Identify which cell holds the provided text, then report its [x, y] central coordinate. 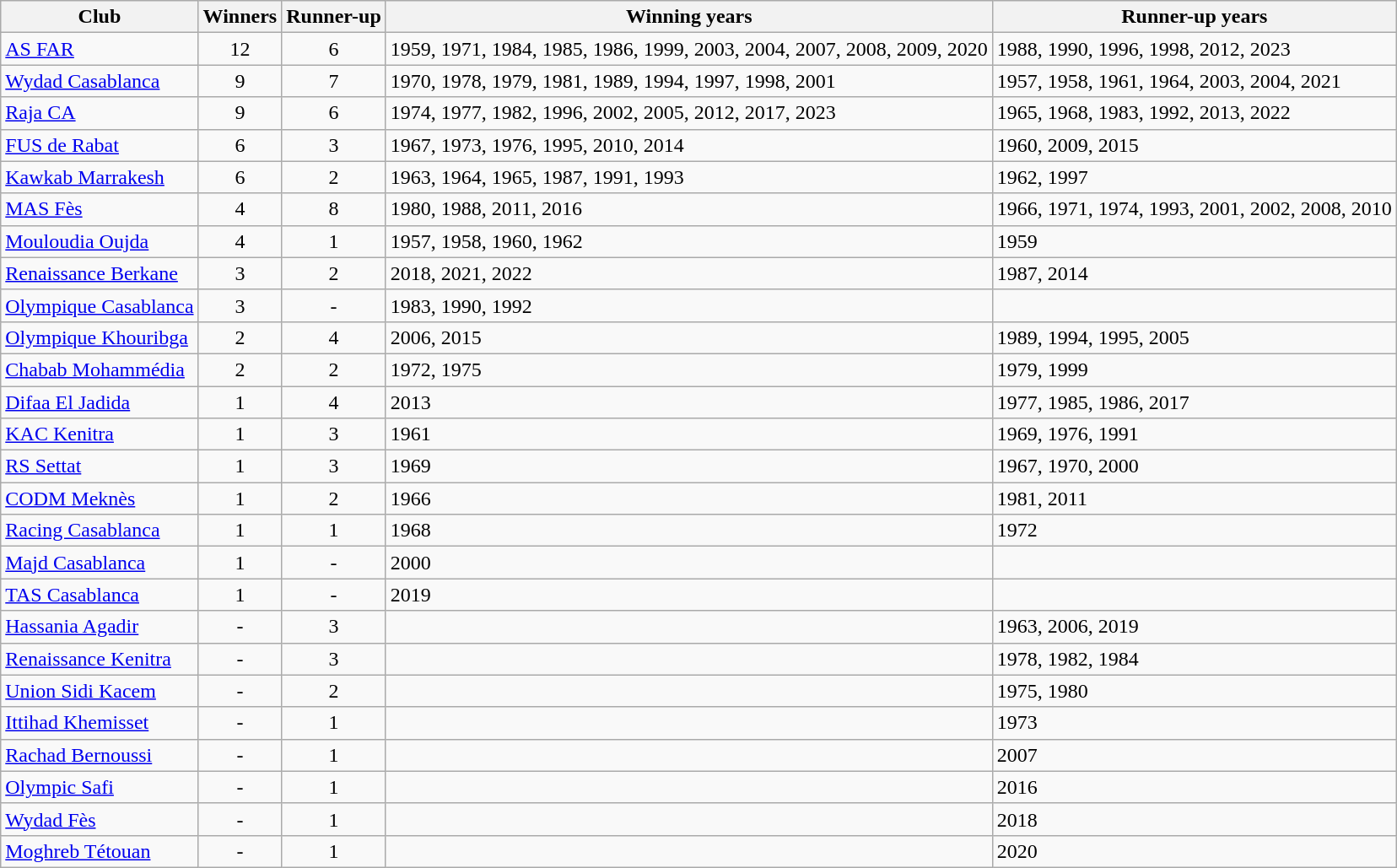
2013 [688, 402]
2019 [688, 595]
Runner-up years [1195, 17]
1957, 1958, 1961, 1964, 2003, 2004, 2021 [1195, 81]
1972 [1195, 531]
1969 [688, 466]
1987, 2014 [1195, 273]
2018 [1195, 819]
Kawkab Marrakesh [100, 177]
AS FAR [100, 49]
Olympique Khouribga [100, 337]
1980, 1988, 2011, 2016 [688, 209]
Mouloudia Oujda [100, 241]
Majd Casablanca [100, 563]
2020 [1195, 851]
1972, 1975 [688, 369]
8 [334, 209]
1977, 1985, 1986, 2017 [1195, 402]
RS Settat [100, 466]
Difaa El Jadida [100, 402]
1963, 1964, 1965, 1987, 1991, 1993 [688, 177]
CODM Meknès [100, 499]
2018, 2021, 2022 [688, 273]
1961 [688, 434]
Raja CA [100, 113]
1989, 1994, 1995, 2005 [1195, 337]
1966, 1971, 1974, 1993, 2001, 2002, 2008, 2010 [1195, 209]
1988, 1990, 1996, 1998, 2012, 2023 [1195, 49]
Ittihad Khemisset [100, 723]
Olympic Safi [100, 787]
1963, 2006, 2019 [1195, 627]
2000 [688, 563]
1966 [688, 499]
Rachad Bernoussi [100, 755]
1981, 2011 [1195, 499]
Wydad Casablanca [100, 81]
1970, 1978, 1979, 1981, 1989, 1994, 1997, 1998, 2001 [688, 81]
1968 [688, 531]
Racing Casablanca [100, 531]
Moghreb Tétouan [100, 851]
MAS Fès [100, 209]
1974, 1977, 1982, 1996, 2002, 2005, 2012, 2017, 2023 [688, 113]
Winning years [688, 17]
KAC Kenitra [100, 434]
1960, 2009, 2015 [1195, 145]
1957, 1958, 1960, 1962 [688, 241]
1973 [1195, 723]
1959 [1195, 241]
Winners [240, 17]
2006, 2015 [688, 337]
Renaissance Kenitra [100, 659]
1959, 1971, 1984, 1985, 1986, 1999, 2003, 2004, 2007, 2008, 2009, 2020 [688, 49]
1967, 1970, 2000 [1195, 466]
1965, 1968, 1983, 1992, 2013, 2022 [1195, 113]
2007 [1195, 755]
Club [100, 17]
Olympique Casablanca [100, 305]
Chabab Mohammédia [100, 369]
FUS de Rabat [100, 145]
1967, 1973, 1976, 1995, 2010, 2014 [688, 145]
Renaissance Berkane [100, 273]
1969, 1976, 1991 [1195, 434]
1978, 1982, 1984 [1195, 659]
Runner-up [334, 17]
1983, 1990, 1992 [688, 305]
TAS Casablanca [100, 595]
1975, 1980 [1195, 691]
12 [240, 49]
1979, 1999 [1195, 369]
7 [334, 81]
Hassania Agadir [100, 627]
Union Sidi Kacem [100, 691]
2016 [1195, 787]
1962, 1997 [1195, 177]
Wydad Fès [100, 819]
